Locate the cell with the specified text and output its [x, y] center coordinate. 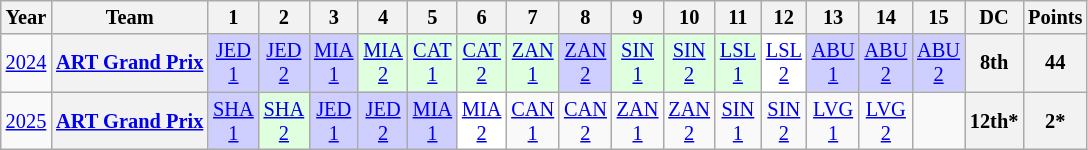
2 [284, 17]
13 [834, 17]
4 [382, 17]
11 [738, 17]
CAT1 [432, 63]
CAN2 [586, 121]
8 [586, 17]
2* [1055, 121]
5 [432, 17]
10 [689, 17]
Year [26, 17]
15 [938, 17]
CAN1 [532, 121]
14 [886, 17]
SHA1 [233, 121]
12th* [994, 121]
DC [994, 17]
SHA2 [284, 121]
ABU1 [834, 63]
LSL2 [784, 63]
2025 [26, 121]
LVG1 [834, 121]
LVG2 [886, 121]
9 [638, 17]
LSL1 [738, 63]
CAT2 [482, 63]
Points [1055, 17]
7 [532, 17]
Team [130, 17]
3 [334, 17]
2024 [26, 63]
6 [482, 17]
12 [784, 17]
8th [994, 63]
1 [233, 17]
44 [1055, 63]
